Determine the (x, y) coordinate at the center of the cell enclosing the given text.  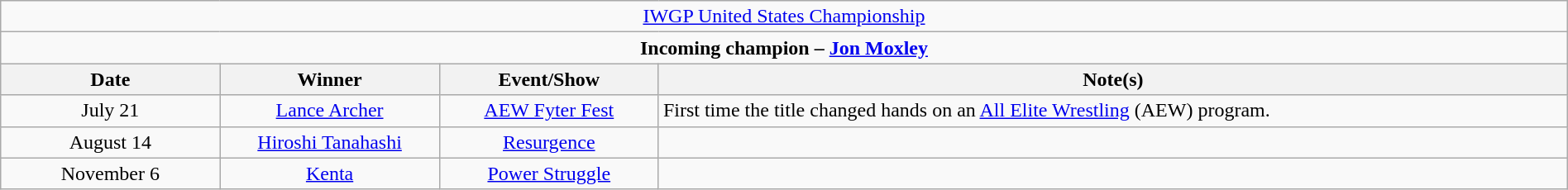
Kenta (329, 173)
Date (111, 79)
Power Struggle (549, 173)
Lance Archer (329, 111)
November 6 (111, 173)
First time the title changed hands on an All Elite Wrestling (AEW) program. (1113, 111)
Incoming champion – Jon Moxley (784, 48)
AEW Fyter Fest (549, 111)
Resurgence (549, 142)
Hiroshi Tanahashi (329, 142)
August 14 (111, 142)
Event/Show (549, 79)
July 21 (111, 111)
IWGP United States Championship (784, 17)
Winner (329, 79)
Note(s) (1113, 79)
